Provide the [X, Y] coordinate of the cell's center where the given text is located.  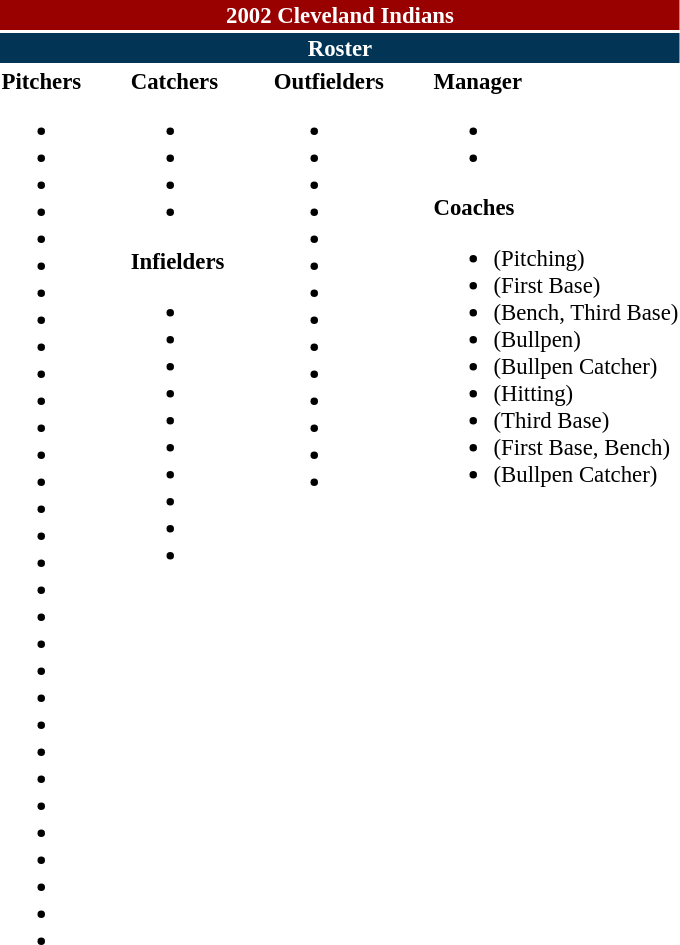
2002 Cleveland Indians [340, 15]
Roster [340, 48]
